Scan for the cell matching the given text and deliver its [x, y] coordinate at center. 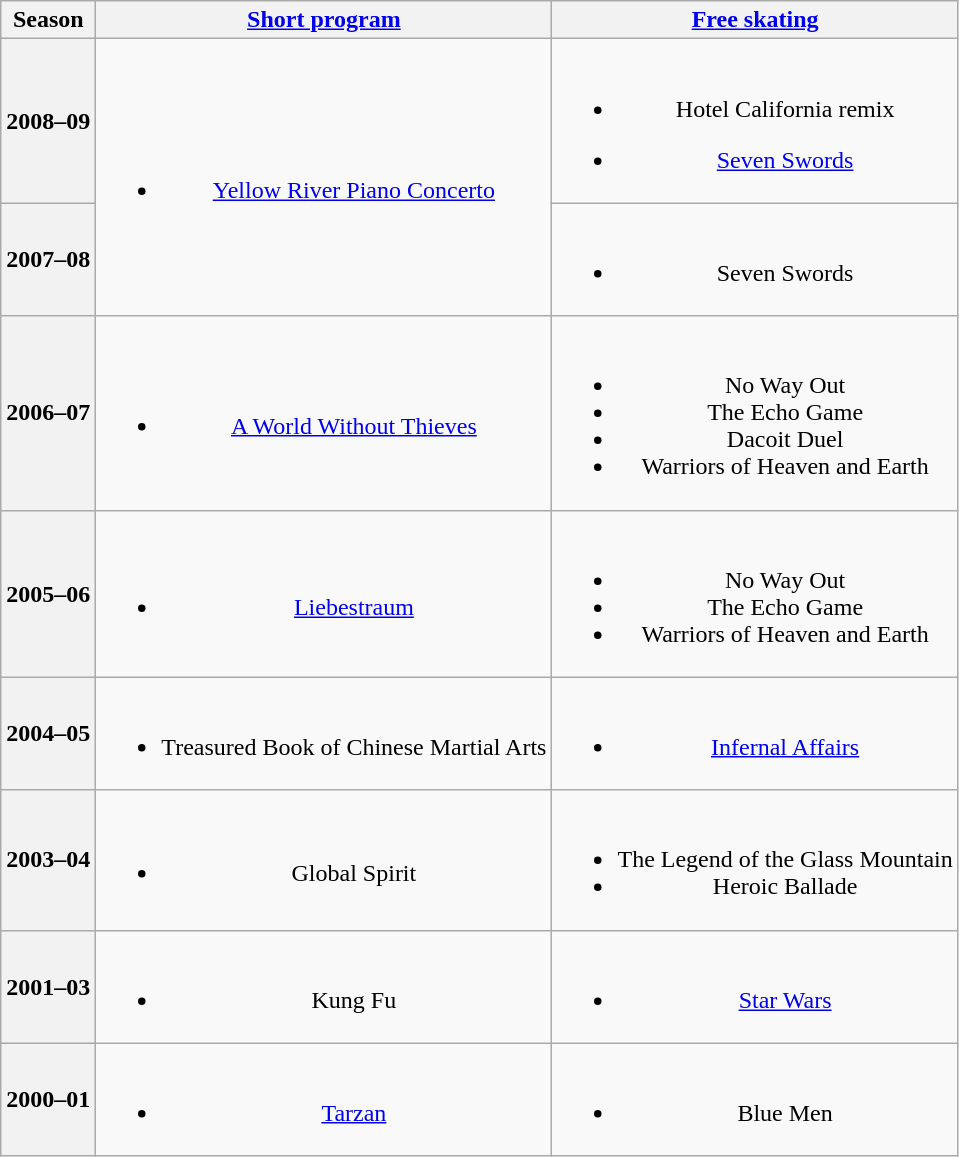
Seven Swords [755, 260]
Treasured Book of Chinese Martial Arts [324, 734]
2005–06 [48, 594]
2003–04 [48, 860]
Global Spirit [324, 860]
Tarzan [324, 1100]
Hotel California remixSeven Swords [755, 121]
2007–08 [48, 260]
2004–05 [48, 734]
Kung Fu [324, 986]
Infernal Affairs [755, 734]
Liebestraum [324, 594]
2001–03 [48, 986]
A World Without Thieves [324, 413]
The Legend of the Glass Mountain Heroic Ballade [755, 860]
Short program [324, 20]
2008–09 [48, 121]
Star Wars [755, 986]
Free skating [755, 20]
2000–01 [48, 1100]
2006–07 [48, 413]
Yellow River Piano Concerto [324, 178]
No Way Out The Echo Game Dacoit DuelWarriors of Heaven and Earth [755, 413]
No Way Out The Echo Game Warriors of Heaven and Earth [755, 594]
Season [48, 20]
Blue Men [755, 1100]
